Extract the (X, Y) coordinate from the center of the cell holding the provided text.  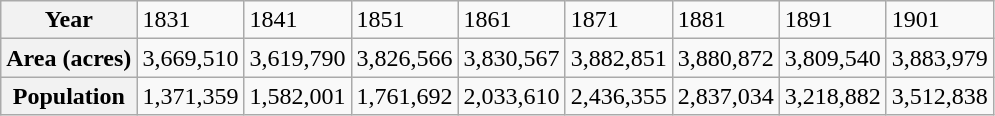
1831 (190, 20)
3,830,567 (512, 58)
Year (69, 20)
1901 (940, 20)
1851 (404, 20)
3,883,979 (940, 58)
1871 (618, 20)
1891 (832, 20)
3,880,872 (726, 58)
3,218,882 (832, 96)
1881 (726, 20)
3,669,510 (190, 58)
2,033,610 (512, 96)
3,619,790 (298, 58)
Population (69, 96)
3,512,838 (940, 96)
3,882,851 (618, 58)
Area (acres) (69, 58)
1,371,359 (190, 96)
3,809,540 (832, 58)
2,837,034 (726, 96)
2,436,355 (618, 96)
1,582,001 (298, 96)
1841 (298, 20)
3,826,566 (404, 58)
1861 (512, 20)
1,761,692 (404, 96)
